Search for the cell housing the specified text and yield its (X, Y) center coordinate. 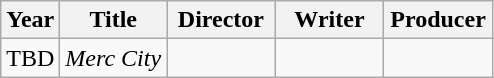
Producer (438, 20)
Director (222, 20)
Writer (330, 20)
Merc City (114, 58)
Year (30, 20)
TBD (30, 58)
Title (114, 20)
